Pinpoint the cell where the given text exists, returning its [X, Y] midpoint coordinate. 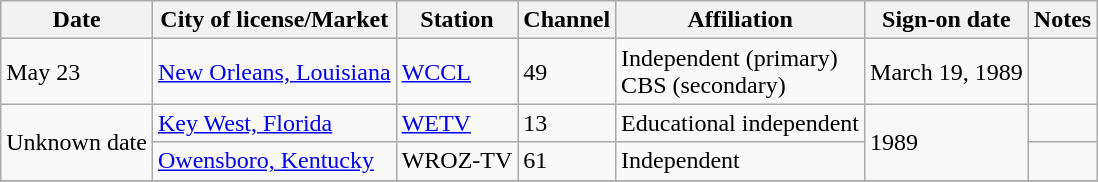
WCCL [457, 72]
Educational independent [740, 123]
Notes [1062, 20]
Key West, Florida [274, 123]
61 [567, 161]
New Orleans, Louisiana [274, 72]
May 23 [77, 72]
49 [567, 72]
WROZ-TV [457, 161]
Station [457, 20]
Date [77, 20]
Owensboro, Kentucky [274, 161]
Independent (primary) CBS (secondary) [740, 72]
13 [567, 123]
1989 [947, 142]
City of license/Market [274, 20]
WETV [457, 123]
Unknown date [77, 142]
Independent [740, 161]
Affiliation [740, 20]
March 19, 1989 [947, 72]
Channel [567, 20]
Sign-on date [947, 20]
